Identify which cell holds the provided text, then report its [x, y] central coordinate. 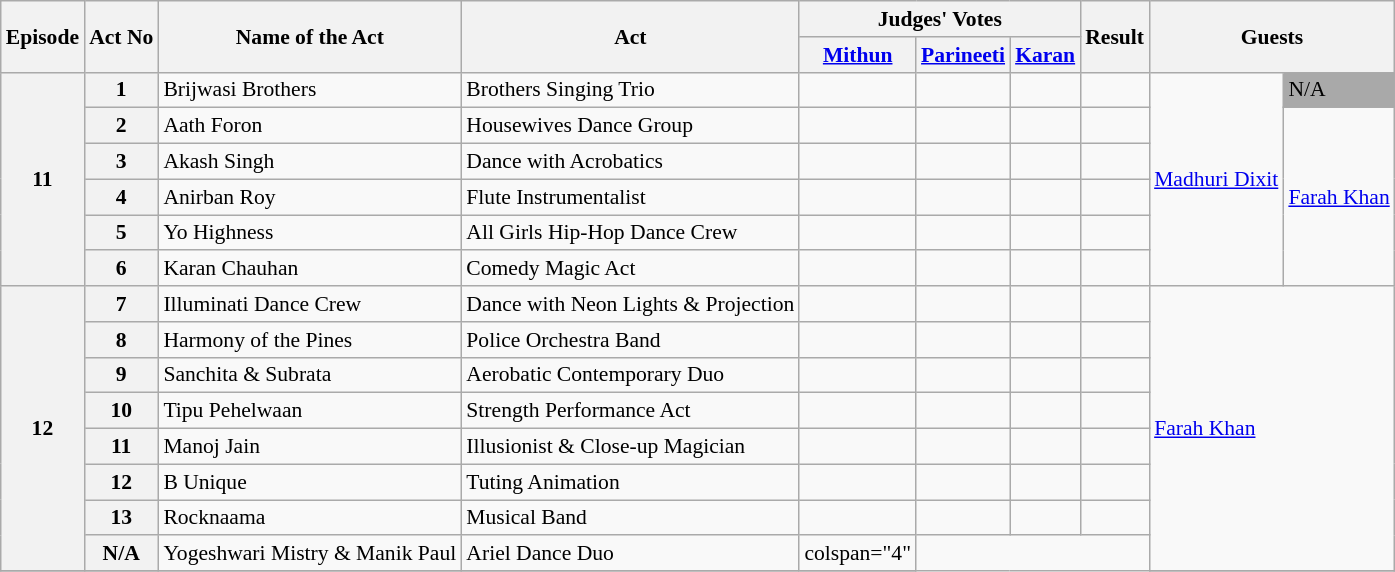
colspan="4" [858, 554]
6 [121, 269]
Guests [1272, 36]
Ariel Dance Duo [630, 554]
Parineeti [963, 55]
Akash Singh [310, 162]
5 [121, 233]
2 [121, 126]
Act [630, 36]
Brothers Singing Trio [630, 90]
Sanchita & Subrata [310, 375]
Housewives Dance Group [630, 126]
Mithun [858, 55]
Aath Foron [310, 126]
Name of the Act [310, 36]
Episode [42, 36]
Madhuri Dixit [1216, 179]
Act No [121, 36]
Harmony of the Pines [310, 340]
Aerobatic Contemporary Duo [630, 375]
Dance with Neon Lights & Projection [630, 304]
7 [121, 304]
B Unique [310, 482]
Dance with Acrobatics [630, 162]
4 [121, 197]
Result [1114, 36]
Tuting Animation [630, 482]
Yo Highness [310, 233]
13 [121, 518]
Karan Chauhan [310, 269]
Karan [1045, 55]
Illuminati Dance Crew [310, 304]
Police Orchestra Band [630, 340]
Illusionist & Close-up Magician [630, 447]
Rocknaama [310, 518]
3 [121, 162]
8 [121, 340]
Yogeshwari Mistry & Manik Paul [310, 554]
Anirban Roy [310, 197]
Brijwasi Brothers [310, 90]
Flute Instrumentalist [630, 197]
Tipu Pehelwaan [310, 411]
Strength Performance Act [630, 411]
Musical Band [630, 518]
1 [121, 90]
All Girls Hip-Hop Dance Crew [630, 233]
Manoj Jain [310, 447]
Comedy Magic Act [630, 269]
10 [121, 411]
9 [121, 375]
Judges' Votes [940, 19]
